Locate the cell with the specified text and output its (X, Y) center coordinate. 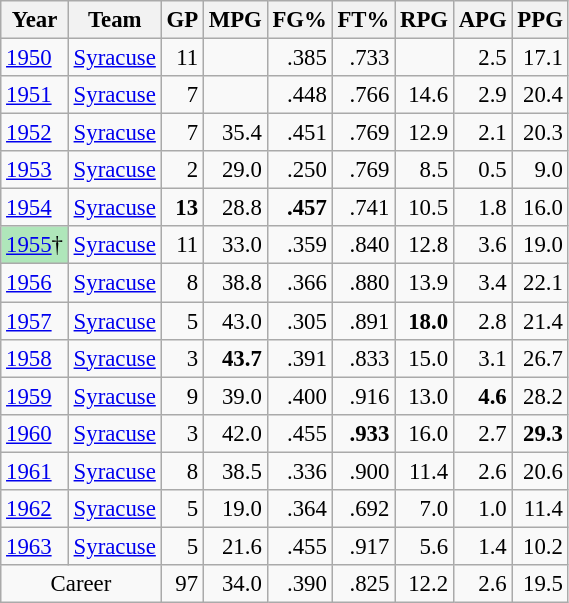
43.7 (235, 358)
13 (182, 208)
.840 (364, 245)
.305 (300, 321)
PPG (540, 20)
.880 (364, 283)
1955† (35, 245)
21.6 (235, 546)
.390 (300, 584)
.359 (300, 245)
17.1 (540, 58)
2.1 (482, 133)
20.6 (540, 471)
.733 (364, 58)
26.7 (540, 358)
.385 (300, 58)
1960 (35, 433)
1950 (35, 58)
.451 (300, 133)
1959 (35, 396)
28.8 (235, 208)
29.3 (540, 433)
1962 (35, 509)
Career (81, 584)
42.0 (235, 433)
1963 (35, 546)
1954 (35, 208)
13.9 (424, 283)
RPG (424, 20)
1958 (35, 358)
.741 (364, 208)
8.5 (424, 170)
7.0 (424, 509)
.336 (300, 471)
3.4 (482, 283)
28.2 (540, 396)
.891 (364, 321)
4.6 (482, 396)
2.7 (482, 433)
MPG (235, 20)
10.2 (540, 546)
1956 (35, 283)
APG (482, 20)
3.6 (482, 245)
0.5 (482, 170)
.366 (300, 283)
Year (35, 20)
.825 (364, 584)
20.3 (540, 133)
12.2 (424, 584)
1952 (35, 133)
20.4 (540, 95)
2.8 (482, 321)
34.0 (235, 584)
38.8 (235, 283)
19.5 (540, 584)
1951 (35, 95)
38.5 (235, 471)
9 (182, 396)
10.5 (424, 208)
Team (114, 20)
29.0 (235, 170)
21.4 (540, 321)
3.1 (482, 358)
.250 (300, 170)
1953 (35, 170)
.364 (300, 509)
.916 (364, 396)
.448 (300, 95)
13.0 (424, 396)
1.0 (482, 509)
33.0 (235, 245)
14.6 (424, 95)
2.9 (482, 95)
1.4 (482, 546)
.933 (364, 433)
5.6 (424, 546)
43.0 (235, 321)
2 (182, 170)
.900 (364, 471)
.917 (364, 546)
.400 (300, 396)
9.0 (540, 170)
22.1 (540, 283)
.391 (300, 358)
1961 (35, 471)
97 (182, 584)
12.8 (424, 245)
12.9 (424, 133)
FG% (300, 20)
39.0 (235, 396)
18.0 (424, 321)
.457 (300, 208)
.766 (364, 95)
1.8 (482, 208)
FT% (364, 20)
GP (182, 20)
1957 (35, 321)
.833 (364, 358)
35.4 (235, 133)
15.0 (424, 358)
.692 (364, 509)
2.5 (482, 58)
